Identify which cell holds the provided text, then report its [x, y] central coordinate. 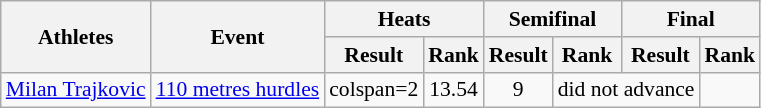
Heats [404, 19]
Milan Trajkovic [76, 90]
9 [518, 90]
Semifinal [553, 19]
Event [238, 36]
did not advance [626, 90]
13.54 [454, 90]
Athletes [76, 36]
Final [690, 19]
110 metres hurdles [238, 90]
colspan=2 [374, 90]
